Detect which cell encompasses the target text, then output its (x, y) center coordinate. 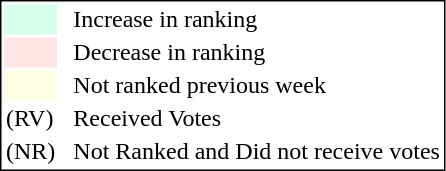
Increase in ranking (257, 19)
(NR) (30, 151)
Not Ranked and Did not receive votes (257, 151)
Decrease in ranking (257, 53)
Received Votes (257, 119)
Not ranked previous week (257, 85)
(RV) (30, 119)
